Find where the given text appears and provide that cell's center as (X, Y) coordinate. 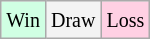
Draw (72, 20)
Win (24, 20)
Loss (126, 20)
